Determine the [x, y] coordinate at the center of the cell enclosing the given text.  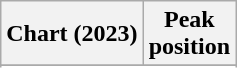
Peakposition [189, 34]
Chart (2023) [72, 34]
